Pinpoint the cell where the given text exists, returning its (X, Y) midpoint coordinate. 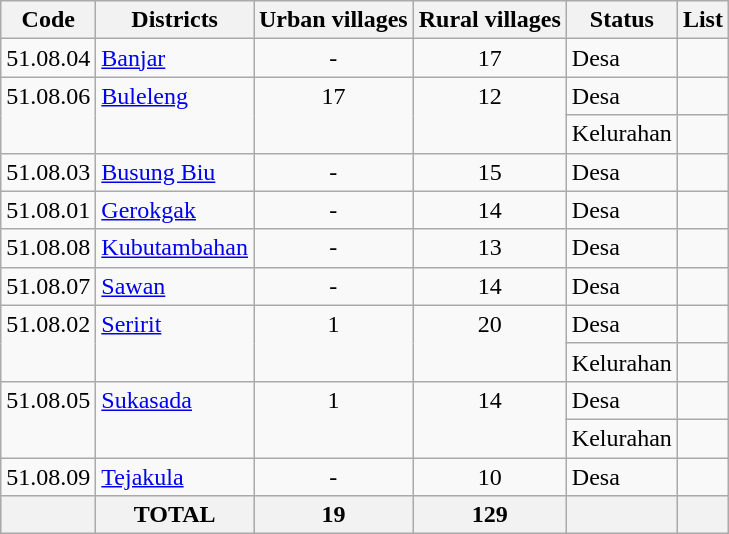
Rural villages (490, 20)
19 (334, 515)
20 (490, 343)
51.08.08 (48, 248)
Tejakula (175, 477)
Districts (175, 20)
Urban villages (334, 20)
Code (48, 20)
Sawan (175, 286)
Gerokgak (175, 210)
Seririt (175, 343)
15 (490, 172)
List (702, 20)
12 (490, 115)
Buleleng (175, 115)
51.08.05 (48, 419)
10 (490, 477)
129 (490, 515)
51.08.02 (48, 343)
Status (622, 20)
TOTAL (175, 515)
51.08.04 (48, 58)
51.08.07 (48, 286)
51.08.06 (48, 115)
Busung Biu (175, 172)
51.08.09 (48, 477)
51.08.03 (48, 172)
Sukasada (175, 419)
Kubutambahan (175, 248)
Banjar (175, 58)
13 (490, 248)
51.08.01 (48, 210)
